For the text-containing cell, return its midpoint in [x, y] coordinate format. 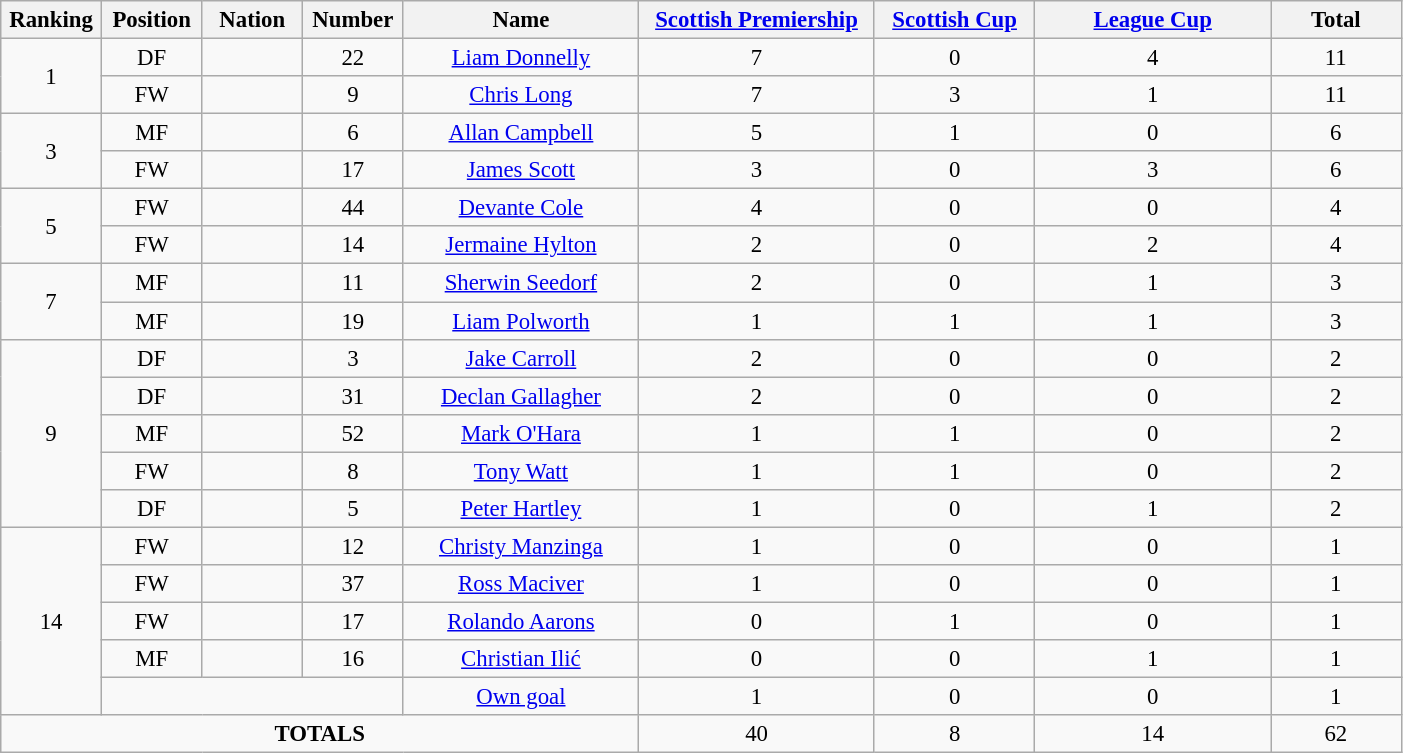
James Scott [521, 170]
12 [354, 546]
Christian Ilić [521, 659]
52 [354, 433]
44 [354, 208]
40 [757, 734]
Liam Donnelly [521, 58]
Liam Polworth [521, 321]
Position [152, 20]
Total [1336, 20]
Scottish Premiership [757, 20]
16 [354, 659]
22 [354, 58]
31 [354, 396]
Declan Gallagher [521, 396]
Ranking [52, 20]
League Cup [1153, 20]
37 [354, 584]
Jake Carroll [521, 358]
Rolando Aarons [521, 621]
Peter Hartley [521, 509]
Christy Manzinga [521, 546]
Sherwin Seedorf [521, 283]
Scottish Cup [954, 20]
Chris Long [521, 95]
62 [1336, 734]
Number [354, 20]
Mark O'Hara [521, 433]
Ross Maciver [521, 584]
Tony Watt [521, 471]
Name [521, 20]
Nation [252, 20]
Devante Cole [521, 208]
TOTALS [320, 734]
Own goal [521, 697]
Allan Campbell [521, 133]
19 [354, 321]
Jermaine Hylton [521, 245]
